Pinpoint the cell where the given text exists, returning its (x, y) midpoint coordinate. 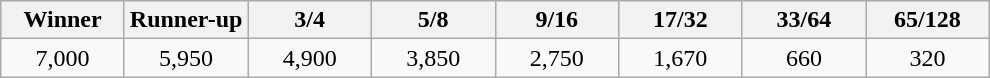
Winner (63, 20)
Runner-up (186, 20)
4,900 (310, 58)
320 (928, 58)
5/8 (433, 20)
9/16 (557, 20)
1,670 (681, 58)
65/128 (928, 20)
7,000 (63, 58)
33/64 (804, 20)
17/32 (681, 20)
660 (804, 58)
5,950 (186, 58)
2,750 (557, 58)
3,850 (433, 58)
3/4 (310, 20)
